Identify which cell holds the provided text, then report its (x, y) central coordinate. 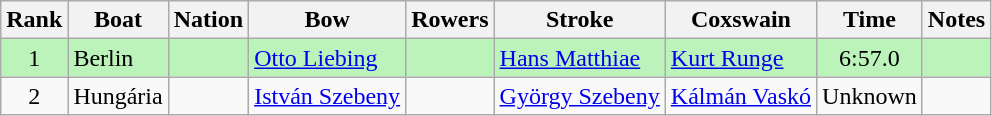
Unknown (870, 96)
2 (34, 96)
István Szebeny (328, 96)
Bow (328, 20)
Stroke (580, 20)
Boat (118, 20)
1 (34, 58)
Coxswain (740, 20)
Hans Matthiae (580, 58)
Kálmán Vaskó (740, 96)
Rank (34, 20)
Nation (208, 20)
Rowers (450, 20)
György Szebeny (580, 96)
Hungária (118, 96)
Notes (956, 20)
6:57.0 (870, 58)
Berlin (118, 58)
Kurt Runge (740, 58)
Otto Liebing (328, 58)
Time (870, 20)
